Determine the [X, Y] coordinate at the center of the cell enclosing the given text.  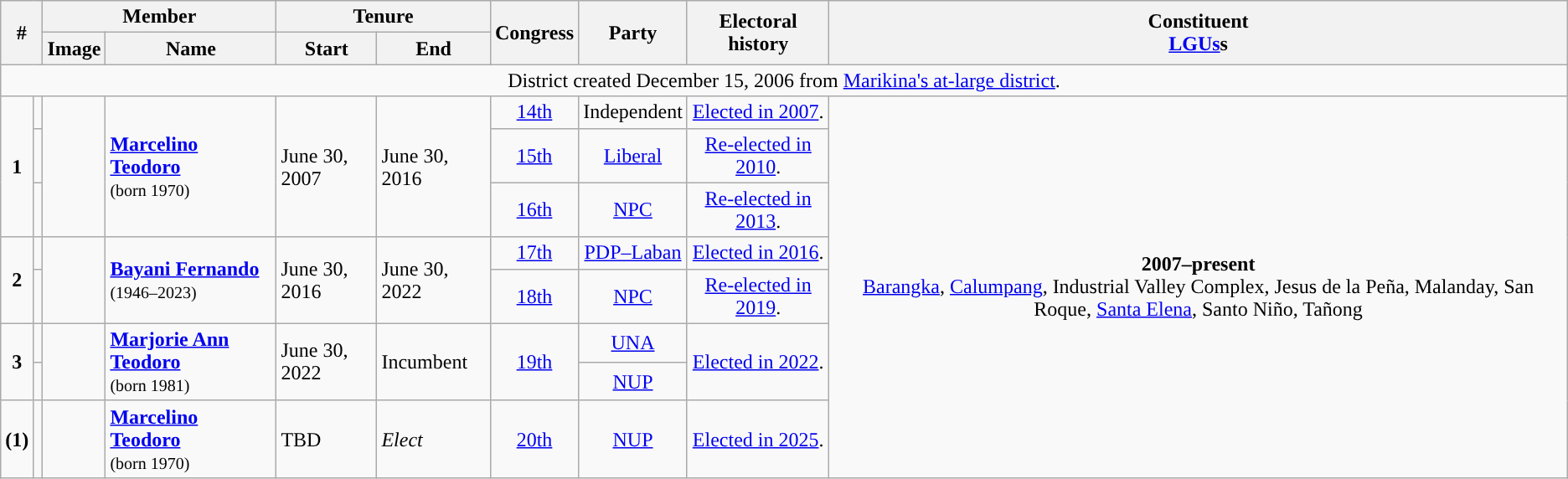
17th [534, 253]
Bayani Fernando(1946–2023) [191, 280]
14th [534, 112]
Elected in 2025. [758, 439]
18th [534, 296]
Name [191, 49]
15th [534, 156]
District created December 15, 2006 from Marikina's at-large district. [784, 80]
2007–presentBarangka, Calumpang, Industrial Valley Complex, Jesus de la Peña, Malanday, San Roque, Santa Elena, Santo Niño, Tañong [1198, 286]
Electoral history [758, 33]
Re-elected in 2010. [758, 156]
Congress [534, 33]
Tenure [384, 17]
Re-elected in 2013. [758, 209]
UNA [633, 343]
Marjorie Ann Teodoro(born 1981) [191, 362]
Elected in 2007. [758, 112]
Re-elected in 2019. [758, 296]
(1) [17, 439]
1 [17, 167]
June 30, 2007 [327, 167]
PDP–Laban [633, 253]
Elect [434, 439]
End [434, 49]
Liberal [633, 156]
Member [159, 17]
20th [534, 439]
16th [534, 209]
Elected in 2022. [758, 362]
Start [327, 49]
Independent [633, 112]
3 [17, 362]
ConstituentLGUss [1198, 33]
2 [17, 280]
Incumbent [434, 362]
Party [633, 33]
19th [534, 362]
TBD [327, 439]
Image [74, 49]
Elected in 2016. [758, 253]
# [22, 33]
